From the cell containing the given text, extract its center point as (X, Y) coordinate. 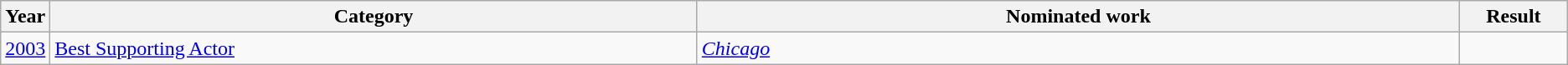
Result (1514, 17)
Nominated work (1078, 17)
2003 (25, 48)
Year (25, 17)
Chicago (1078, 48)
Category (374, 17)
Best Supporting Actor (374, 48)
